Identify which cell holds the provided text, then report its (x, y) central coordinate. 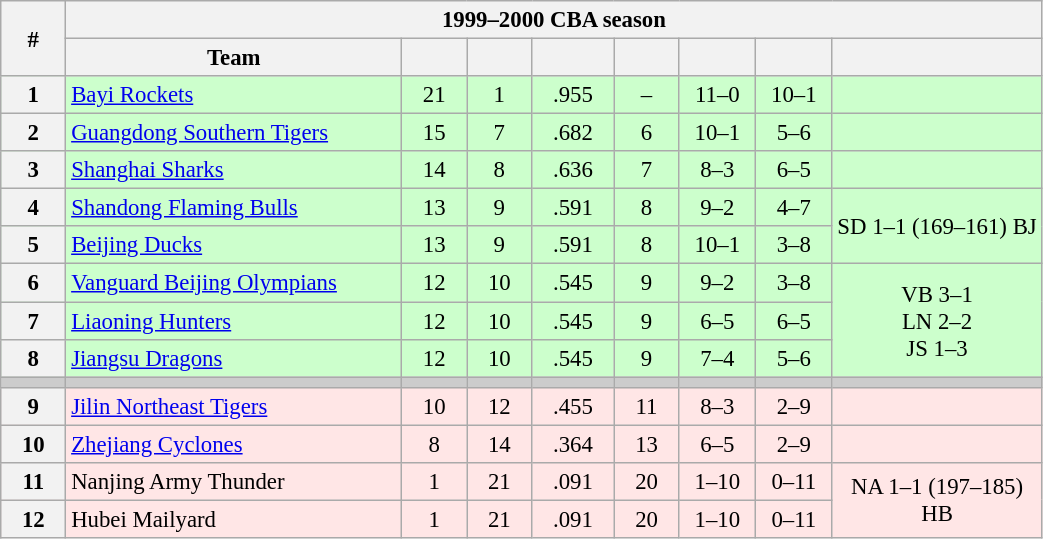
# (34, 38)
Team (234, 58)
Guangdong Southern Tigers (234, 133)
Vanguard Beijing Olympians (234, 283)
Beijing Ducks (234, 245)
Nanjing Army Thunder (234, 482)
Shandong Flaming Bulls (234, 208)
.455 (573, 406)
5 (34, 245)
Zhejiang Cyclones (234, 444)
1999–2000 CBA season (554, 20)
7–4 (717, 358)
NA 1–1 (197–185) HB (937, 500)
Bayi Rockets (234, 95)
.636 (573, 170)
4–7 (794, 208)
Hubei Mailyard (234, 519)
Shanghai Sharks (234, 170)
Jiangsu Dragons (234, 358)
SD 1–1 (169–161) BJ (937, 226)
Jilin Northeast Tigers (234, 406)
15 (434, 133)
.682 (573, 133)
2 (34, 133)
.955 (573, 95)
Liaoning Hunters (234, 321)
11–0 (717, 95)
VB 3–1LN 2–2JS 1–3 (937, 320)
4 (34, 208)
.364 (573, 444)
3 (34, 170)
– (646, 95)
